For the text-containing cell, return its midpoint in (X, Y) coordinate format. 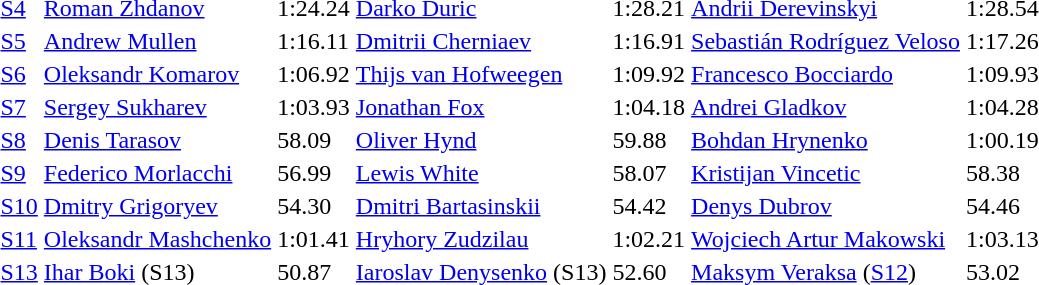
1:03.93 (314, 107)
54.30 (314, 206)
Lewis White (481, 173)
58.07 (649, 173)
Andrew Mullen (157, 41)
Denis Tarasov (157, 140)
54.42 (649, 206)
1:16.91 (649, 41)
Oleksandr Komarov (157, 74)
56.99 (314, 173)
Hryhory Zudzilau (481, 239)
1:02.21 (649, 239)
Andrei Gladkov (826, 107)
Oliver Hynd (481, 140)
58.09 (314, 140)
1:06.92 (314, 74)
Wojciech Artur Makowski (826, 239)
Dmitrii Cherniaev (481, 41)
Denys Dubrov (826, 206)
Sergey Sukharev (157, 107)
Federico Morlacchi (157, 173)
Bohdan Hrynenko (826, 140)
Kristijan Vincetic (826, 173)
Francesco Bocciardo (826, 74)
Dmitri Bartasinskii (481, 206)
Jonathan Fox (481, 107)
1:09.92 (649, 74)
Sebastián Rodríguez Veloso (826, 41)
1:04.18 (649, 107)
1:01.41 (314, 239)
Dmitry Grigoryev (157, 206)
1:16.11 (314, 41)
Thijs van Hofweegen (481, 74)
Oleksandr Mashchenko (157, 239)
59.88 (649, 140)
